For the text-containing cell, return its midpoint in (X, Y) coordinate format. 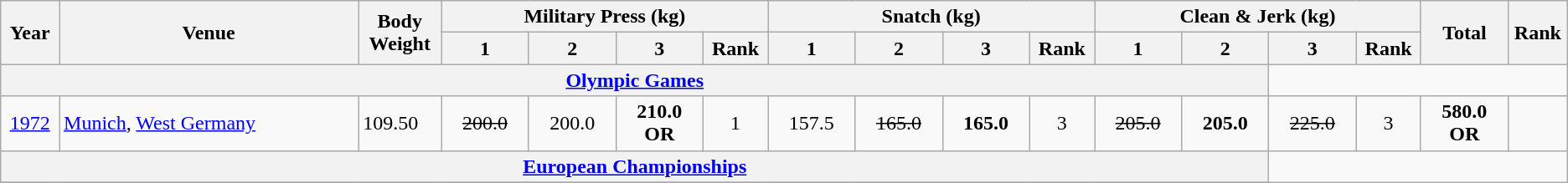
1972 (30, 124)
Snatch (kg) (931, 17)
European Championships (635, 166)
210.0 OR (659, 124)
Year (30, 33)
Total (1464, 33)
580.0 OR (1464, 124)
Venue (209, 33)
Clean & Jerk (kg) (1258, 17)
Military Press (kg) (605, 17)
Olympic Games (635, 80)
Body Weight (400, 33)
109.50 (400, 124)
Munich, West Germany (209, 124)
225.0 (1313, 124)
157.5 (812, 124)
